Scan for the cell matching the given text and deliver its [X, Y] coordinate at center. 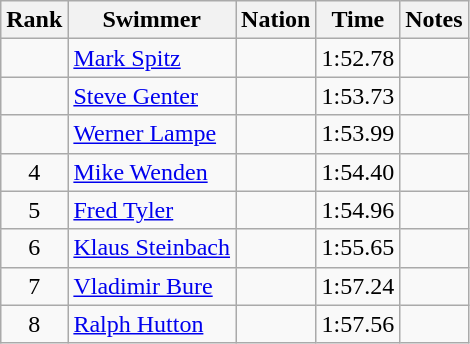
6 [34, 248]
Rank [34, 20]
Swimmer [152, 20]
1:55.65 [358, 248]
1:54.40 [358, 172]
8 [34, 324]
1:57.56 [358, 324]
1:53.73 [358, 96]
Time [358, 20]
Fred Tyler [152, 210]
Werner Lampe [152, 134]
4 [34, 172]
1:52.78 [358, 58]
Ralph Hutton [152, 324]
5 [34, 210]
Mike Wenden [152, 172]
7 [34, 286]
Mark Spitz [152, 58]
Notes [434, 20]
Nation [276, 20]
Vladimir Bure [152, 286]
1:57.24 [358, 286]
1:54.96 [358, 210]
Steve Genter [152, 96]
1:53.99 [358, 134]
Klaus Steinbach [152, 248]
